Output the (x, y) coordinate of the center of the cell containing the given text.  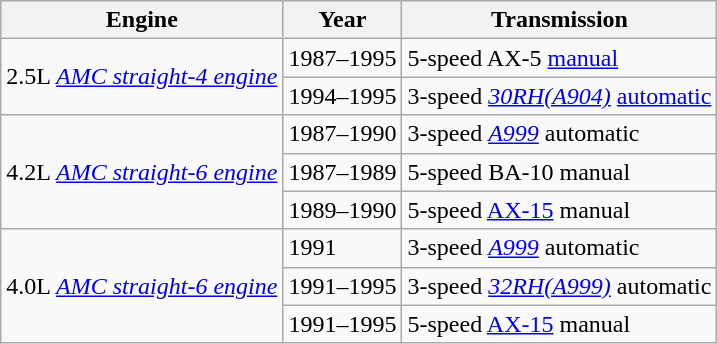
1987–1989 (342, 172)
3-speed 30RH(A904) automatic (560, 96)
4.2L AMC straight-6 engine (142, 172)
4.0L AMC straight-6 engine (142, 286)
1991 (342, 248)
Year (342, 20)
1987–1990 (342, 134)
3-speed 32RH(A999) automatic (560, 286)
1987–1995 (342, 58)
1989–1990 (342, 210)
Engine (142, 20)
2.5L AMC straight-4 engine (142, 77)
1994–1995 (342, 96)
5-speed BA-10 manual (560, 172)
Transmission (560, 20)
5-speed AX-5 manual (560, 58)
